Scan for the cell matching the given text and deliver its (X, Y) coordinate at center. 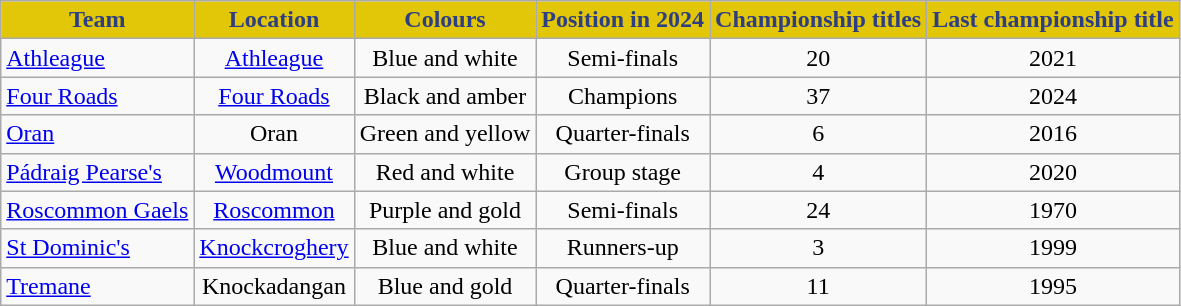
Knockadangan (274, 286)
2021 (1053, 58)
Knockcroghery (274, 248)
Champions (623, 96)
37 (818, 96)
Blue and gold (445, 286)
Black and amber (445, 96)
Red and white (445, 172)
Team (98, 20)
24 (818, 210)
Colours (445, 20)
Woodmount (274, 172)
11 (818, 286)
Roscommon (274, 210)
2020 (1053, 172)
6 (818, 134)
20 (818, 58)
Championship titles (818, 20)
St Dominic's (98, 248)
Purple and gold (445, 210)
Last championship title (1053, 20)
Roscommon Gaels (98, 210)
2016 (1053, 134)
Pádraig Pearse's (98, 172)
4 (818, 172)
Green and yellow (445, 134)
1970 (1053, 210)
1995 (1053, 286)
2024 (1053, 96)
Group stage (623, 172)
3 (818, 248)
Tremane (98, 286)
1999 (1053, 248)
Runners-up (623, 248)
Position in 2024 (623, 20)
Location (274, 20)
